Detect which cell encompasses the target text, then output its (x, y) center coordinate. 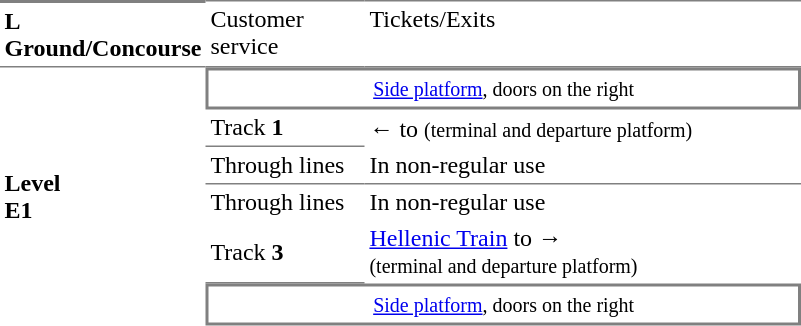
Track 3 (286, 252)
Tickets/Exits (583, 34)
LevelΕ1 (103, 197)
Hellenic Train to →(terminal and departure platform) (583, 252)
Customer service (286, 34)
Track 1 (286, 129)
← to (terminal and departure platform) (583, 129)
LGround/Concourse (103, 34)
